Scan for the cell matching the given text and deliver its [X, Y] coordinate at center. 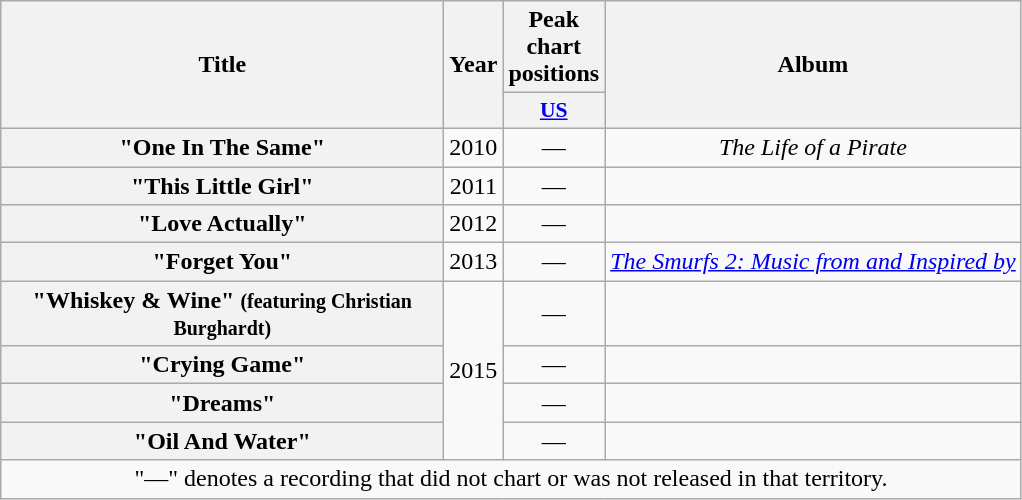
"This Little Girl" [222, 185]
US [554, 111]
2010 [474, 147]
"One In The Same" [222, 147]
Title [222, 65]
"—" denotes a recording that did not chart or was not released in that territory. [511, 479]
Album [814, 65]
2012 [474, 224]
"Dreams" [222, 403]
The Smurfs 2: Music from and Inspired by [814, 262]
"Crying Game" [222, 365]
2015 [474, 370]
"Forget You" [222, 262]
"Love Actually" [222, 224]
"Oil And Water" [222, 441]
"Whiskey & Wine" (featuring Christian Burghardt) [222, 314]
Year [474, 65]
The Life of a Pirate [814, 147]
Peak chart positions [554, 47]
2011 [474, 185]
2013 [474, 262]
